Identify which cell holds the provided text, then report its (X, Y) central coordinate. 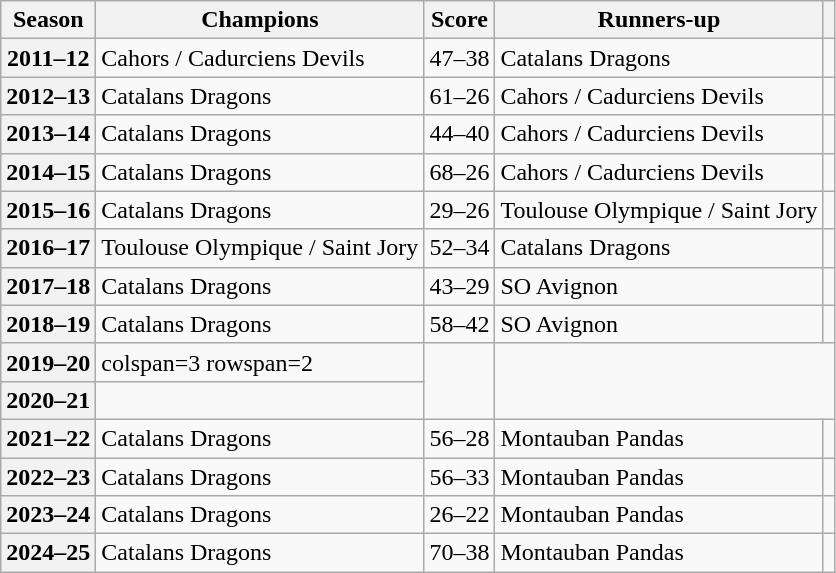
44–40 (460, 134)
2016–17 (48, 248)
43–29 (460, 286)
70–38 (460, 553)
68–26 (460, 172)
2017–18 (48, 286)
58–42 (460, 324)
2022–23 (48, 477)
2013–14 (48, 134)
56–28 (460, 438)
Score (460, 20)
2020–21 (48, 400)
Runners-up (659, 20)
56–33 (460, 477)
Season (48, 20)
2019–20 (48, 362)
47–38 (460, 58)
2011–12 (48, 58)
2015–16 (48, 210)
2018–19 (48, 324)
2014–15 (48, 172)
Champions (260, 20)
61–26 (460, 96)
colspan=3 rowspan=2 (260, 362)
2021–22 (48, 438)
29–26 (460, 210)
52–34 (460, 248)
2012–13 (48, 96)
2023–24 (48, 515)
2024–25 (48, 553)
26–22 (460, 515)
